Return [X, Y] of the center of cell containing provided text 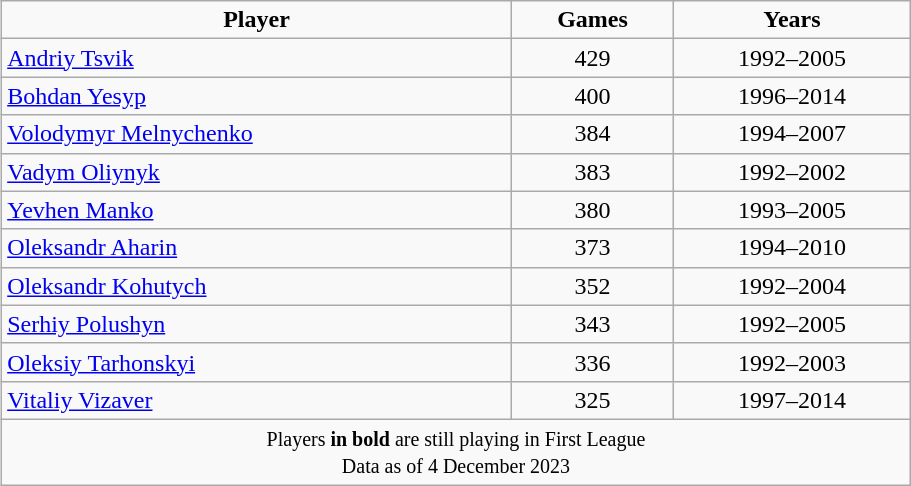
Player [257, 20]
Yevhen Manko [257, 210]
Games [592, 20]
Serhiy Polushyn [257, 324]
Oleksandr Kohutych [257, 286]
Years [792, 20]
Vadym Oliynyk [257, 172]
325 [592, 400]
1996–2014 [792, 96]
Oleksandr Aharin [257, 248]
Oleksiy Tarhonskyi [257, 362]
352 [592, 286]
Volodymyr Melnychenko [257, 134]
Players in bold are still playing in First LeagueData as of 4 December 2023 [456, 452]
1992–2002 [792, 172]
1992–2003 [792, 362]
1994–2007 [792, 134]
384 [592, 134]
1997–2014 [792, 400]
343 [592, 324]
Bohdan Yesyp [257, 96]
380 [592, 210]
429 [592, 58]
Vitaliy Vizaver [257, 400]
336 [592, 362]
1993–2005 [792, 210]
Andriy Tsvik [257, 58]
373 [592, 248]
1994–2010 [792, 248]
383 [592, 172]
400 [592, 96]
1992–2004 [792, 286]
